Search for the cell housing the specified text and yield its [x, y] center coordinate. 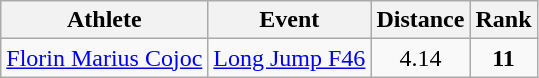
Athlete [104, 20]
Distance [420, 20]
4.14 [420, 58]
Rank [504, 20]
11 [504, 58]
Florin Marius Cojoc [104, 58]
Event [290, 20]
Long Jump F46 [290, 58]
